Scan for the cell matching the given text and deliver its [X, Y] coordinate at center. 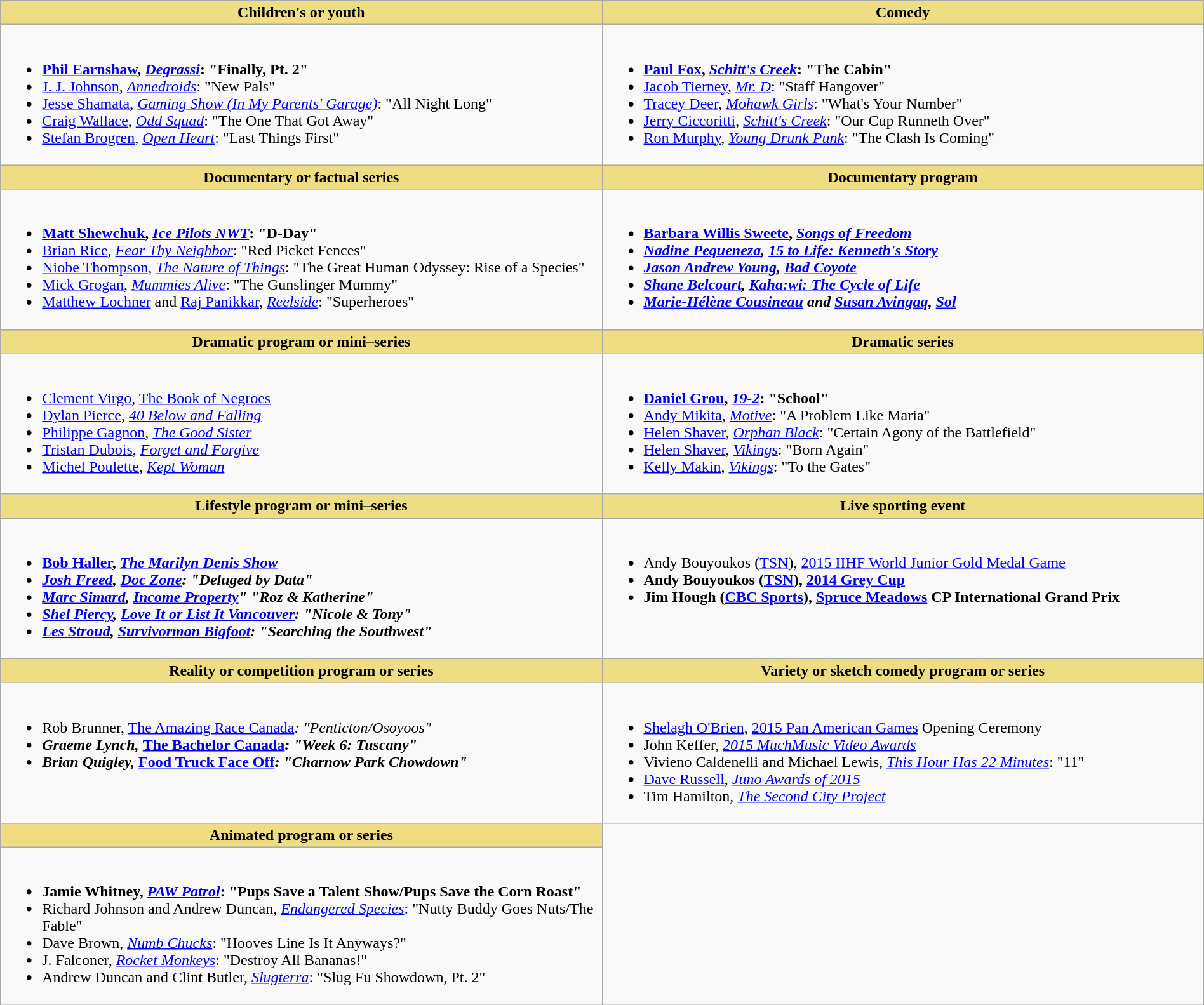
Documentary or factual series [301, 177]
Live sporting event [903, 506]
Documentary program [903, 177]
Reality or competition program or series [301, 670]
Comedy [903, 13]
Children's or youth [301, 13]
Lifestyle program or mini–series [301, 506]
Variety or sketch comedy program or series [903, 670]
Dramatic series [903, 342]
Dramatic program or mini–series [301, 342]
Animated program or series [301, 835]
